Pinpoint the cell where the given text exists, returning its [x, y] midpoint coordinate. 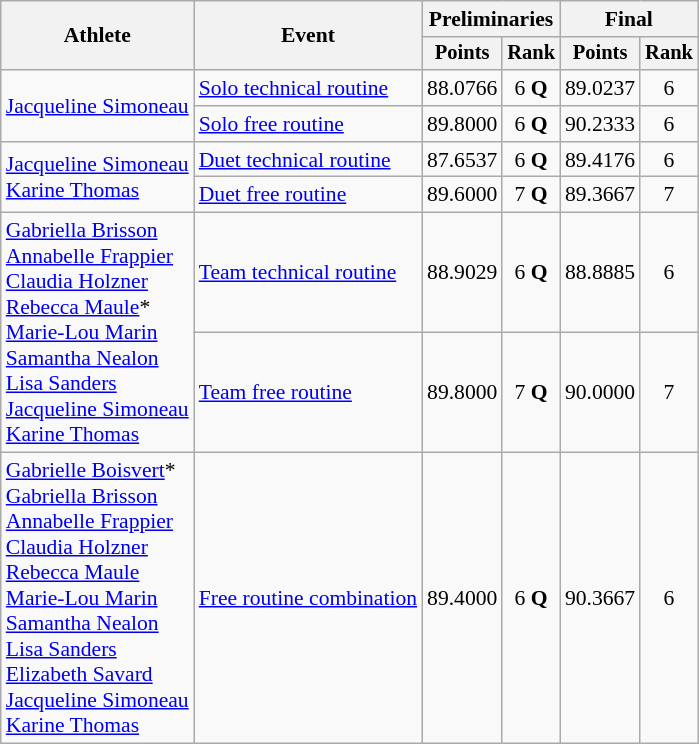
Team free routine [308, 393]
Free routine combination [308, 598]
89.4176 [600, 160]
87.6537 [462, 160]
Jacqueline Simoneau [98, 106]
Team technical routine [308, 273]
Preliminaries [491, 19]
Athlete [98, 36]
89.3667 [600, 195]
Solo free routine [308, 124]
89.6000 [462, 195]
88.0766 [462, 88]
Jacqueline SimoneauKarine Thomas [98, 178]
90.3667 [600, 598]
Duet free routine [308, 195]
Gabriella BrissonAnnabelle FrappierClaudia HolznerRebecca Maule*Marie-Lou MarinSamantha NealonLisa SandersJacqueline SimoneauKarine Thomas [98, 333]
90.2333 [600, 124]
90.0000 [600, 393]
Event [308, 36]
Duet technical routine [308, 160]
89.4000 [462, 598]
88.8885 [600, 273]
Solo technical routine [308, 88]
88.9029 [462, 273]
89.0237 [600, 88]
Final [629, 19]
